From the cell containing the given text, extract its center point as (x, y) coordinate. 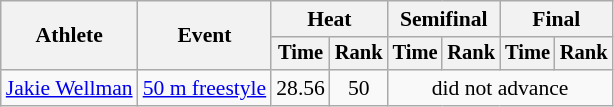
Heat (329, 19)
Event (205, 36)
did not advance (500, 88)
50 (359, 88)
Jakie Wellman (70, 88)
Athlete (70, 36)
Semifinal (444, 19)
28.56 (300, 88)
Final (556, 19)
50 m freestyle (205, 88)
